Return the (X, Y) coordinate for the center point of the cell that contains the specified text.  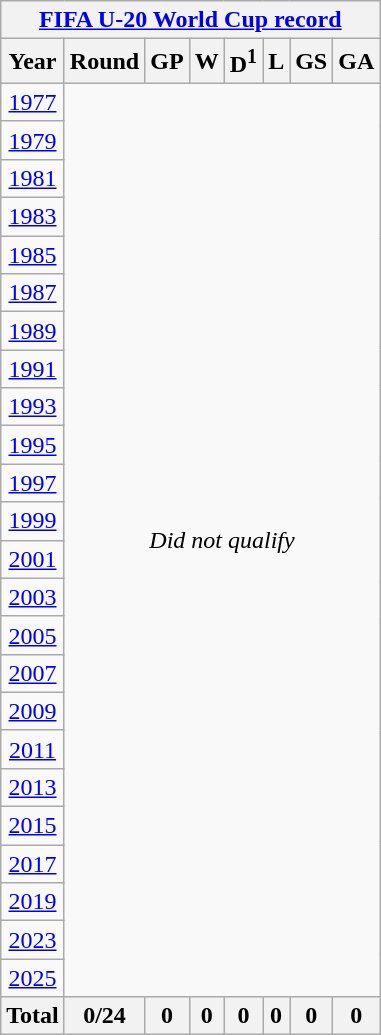
Total (33, 1016)
2019 (33, 902)
1987 (33, 293)
FIFA U-20 World Cup record (190, 20)
W (206, 62)
2025 (33, 978)
2007 (33, 673)
GA (356, 62)
L (276, 62)
1999 (33, 521)
GP (167, 62)
1985 (33, 255)
1991 (33, 369)
2001 (33, 559)
D1 (243, 62)
0/24 (104, 1016)
2023 (33, 940)
2015 (33, 826)
1983 (33, 217)
2005 (33, 635)
2003 (33, 597)
2011 (33, 749)
1995 (33, 445)
Year (33, 62)
2013 (33, 787)
GS (312, 62)
1979 (33, 140)
Did not qualify (222, 540)
1981 (33, 178)
1977 (33, 102)
1989 (33, 331)
2009 (33, 711)
2017 (33, 864)
1993 (33, 407)
Round (104, 62)
1997 (33, 483)
